Detect which cell encompasses the target text, then output its [x, y] center coordinate. 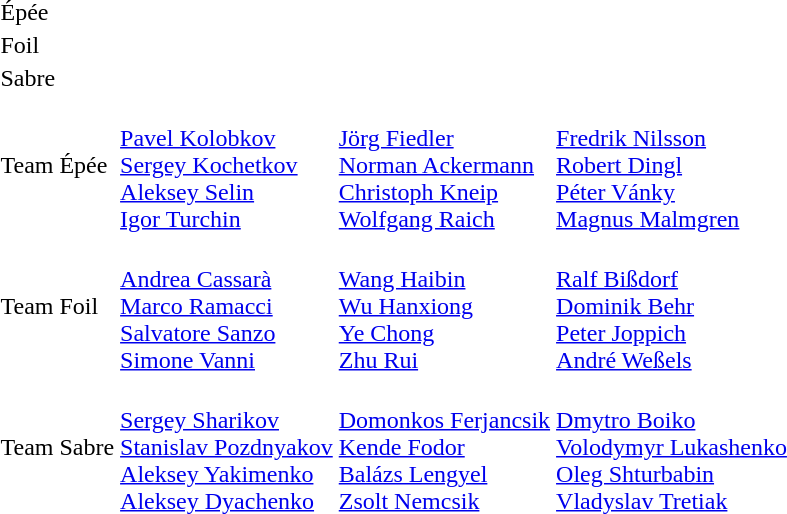
Andrea CassaràMarco RamacciSalvatore SanzoSimone Vanni [227, 306]
Pavel KolobkovSergey KochetkovAleksey SelinIgor Turchin [227, 165]
Jörg FiedlerNorman AckermannChristoph KneipWolfgang Raich [444, 165]
Wang HaibinWu HanxiongYe ChongZhu Rui [444, 306]
